Extract the (X, Y) coordinate from the center of the cell holding the provided text.  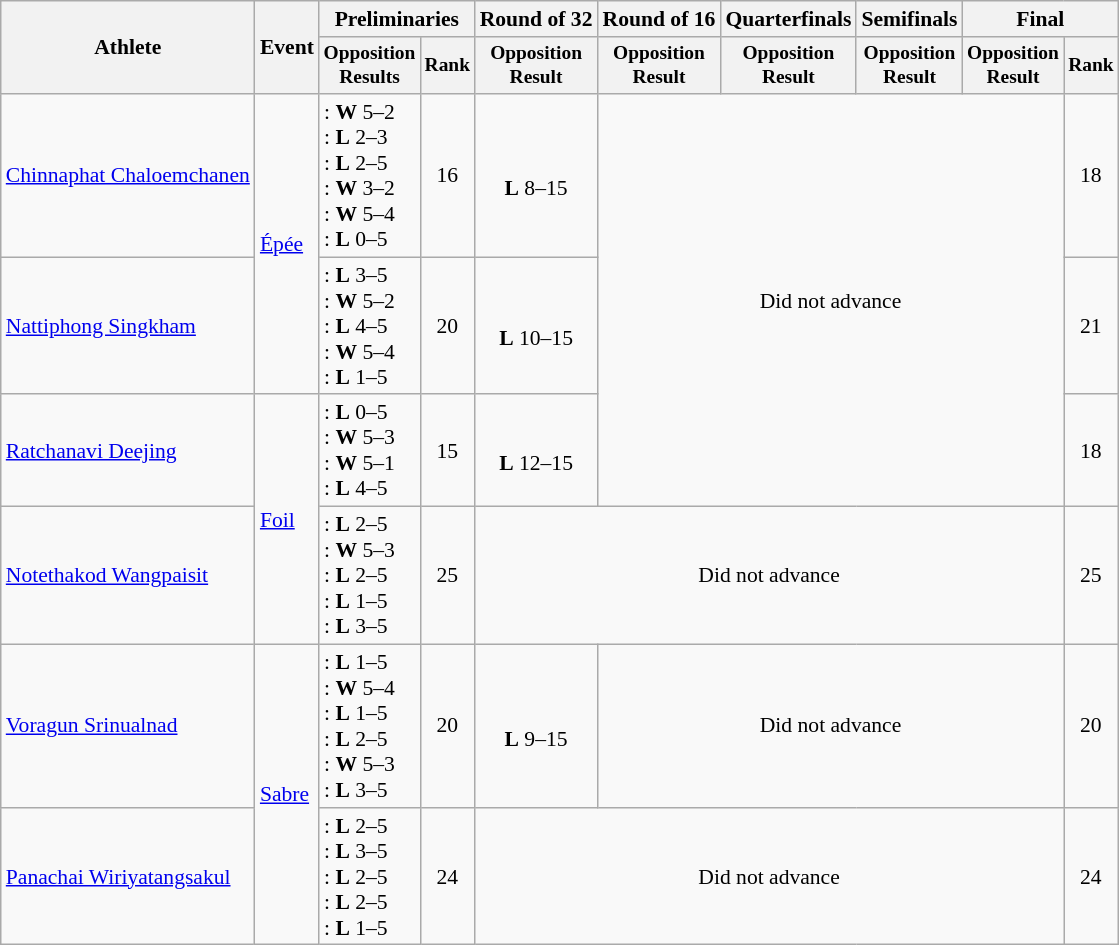
L 12–15 (536, 451)
15 (448, 451)
Sabre (287, 794)
16 (448, 176)
: L 3–5: W 5–2: L 4–5: W 5–4: L 1–5 (370, 326)
Nattiphong Singkham (128, 326)
Voragun Srinualnad (128, 726)
L 10–15 (536, 326)
Épée (287, 244)
Semifinals (909, 19)
Notethakod Wangpaisit (128, 576)
Event (287, 48)
: L 1–5: W 5–4: L 1–5: L 2–5: W 5–3: L 3–5 (370, 726)
Final (1040, 19)
21 (1092, 326)
Ratchanavi Deejing (128, 451)
Chinnaphat Chaloemchanen (128, 176)
L 8–15 (536, 176)
: L 2–5: W 5–3: L 2–5: L 1–5: L 3–5 (370, 576)
: L 0–5: W 5–3: W 5–1: L 4–5 (370, 451)
Athlete (128, 48)
Preliminaries (397, 19)
: W 5–2: L 2–3: L 2–5: W 3–2: W 5–4: L 0–5 (370, 176)
OppositionResults (370, 66)
Foil (287, 520)
L 9–15 (536, 726)
Quarterfinals (788, 19)
Round of 32 (536, 19)
Round of 16 (658, 19)
